Detect which cell encompasses the target text, then output its (X, Y) center coordinate. 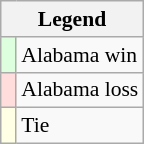
Alabama loss (80, 90)
Alabama win (80, 55)
Tie (80, 126)
Legend (72, 19)
